Identify which cell holds the provided text, then report its [X, Y] central coordinate. 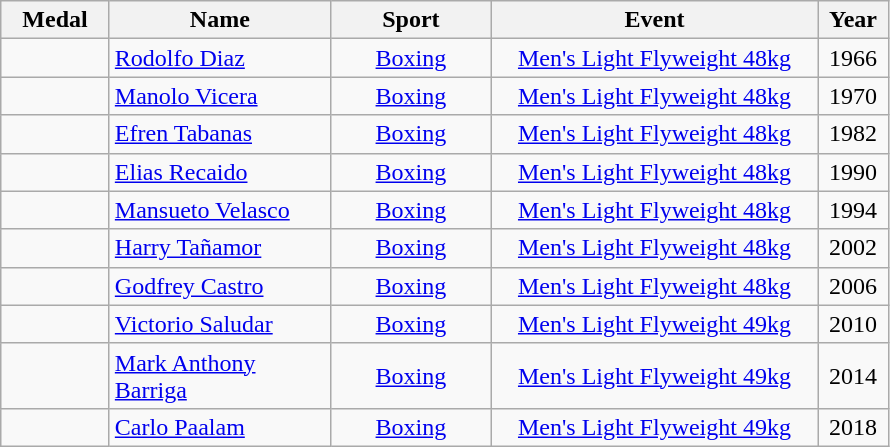
2006 [854, 286]
Name [220, 20]
Mark Anthony Barriga [220, 376]
2018 [854, 427]
Medal [56, 20]
1970 [854, 96]
1966 [854, 58]
Year [854, 20]
Mansueto Velasco [220, 210]
1982 [854, 134]
Harry Tañamor [220, 248]
2014 [854, 376]
1990 [854, 172]
Rodolfo Diaz [220, 58]
Sport [410, 20]
Victorio Saludar [220, 324]
1994 [854, 210]
Event [654, 20]
Carlo Paalam [220, 427]
Manolo Vicera [220, 96]
Efren Tabanas [220, 134]
2010 [854, 324]
Godfrey Castro [220, 286]
Elias Recaido [220, 172]
2002 [854, 248]
